Search for the cell housing the specified text and yield its [X, Y] center coordinate. 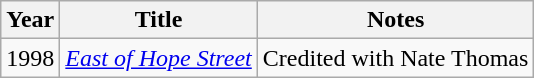
Year [30, 20]
Notes [396, 20]
1998 [30, 58]
Credited with Nate Thomas [396, 58]
East of Hope Street [158, 58]
Title [158, 20]
